For the text-containing cell, return its midpoint in [X, Y] coordinate format. 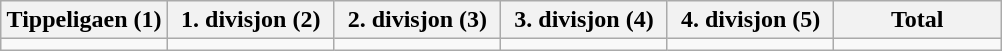
1. divisjon (2) [250, 20]
4. divisjon (5) [750, 20]
Tippeligaen (1) [84, 20]
Total [918, 20]
3. divisjon (4) [584, 20]
2. divisjon (3) [418, 20]
